Identify which cell holds the provided text, then report its [x, y] central coordinate. 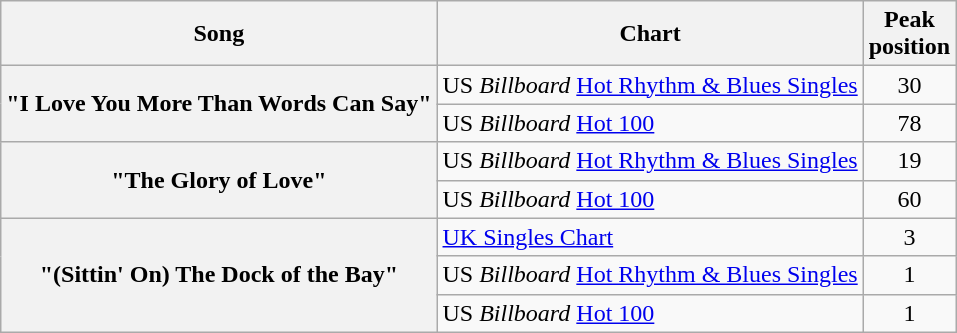
60 [909, 199]
UK Singles Chart [650, 237]
30 [909, 85]
Song [219, 34]
"The Glory of Love" [219, 180]
Chart [650, 34]
"I Love You More Than Words Can Say" [219, 104]
"(Sittin' On) The Dock of the Bay" [219, 275]
3 [909, 237]
19 [909, 161]
78 [909, 123]
Peak position [909, 34]
